Find where the given text appears and provide that cell's center as (X, Y) coordinate. 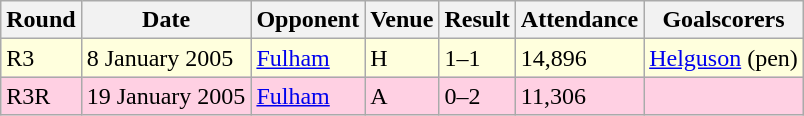
Venue (402, 20)
Opponent (308, 20)
Round (41, 20)
Date (166, 20)
H (402, 58)
14,896 (579, 58)
Goalscorers (724, 20)
11,306 (579, 96)
Helguson (pen) (724, 58)
R3R (41, 96)
A (402, 96)
Attendance (579, 20)
1–1 (477, 58)
Result (477, 20)
8 January 2005 (166, 58)
19 January 2005 (166, 96)
R3 (41, 58)
0–2 (477, 96)
